From the cell containing the given text, extract its center point as [x, y] coordinate. 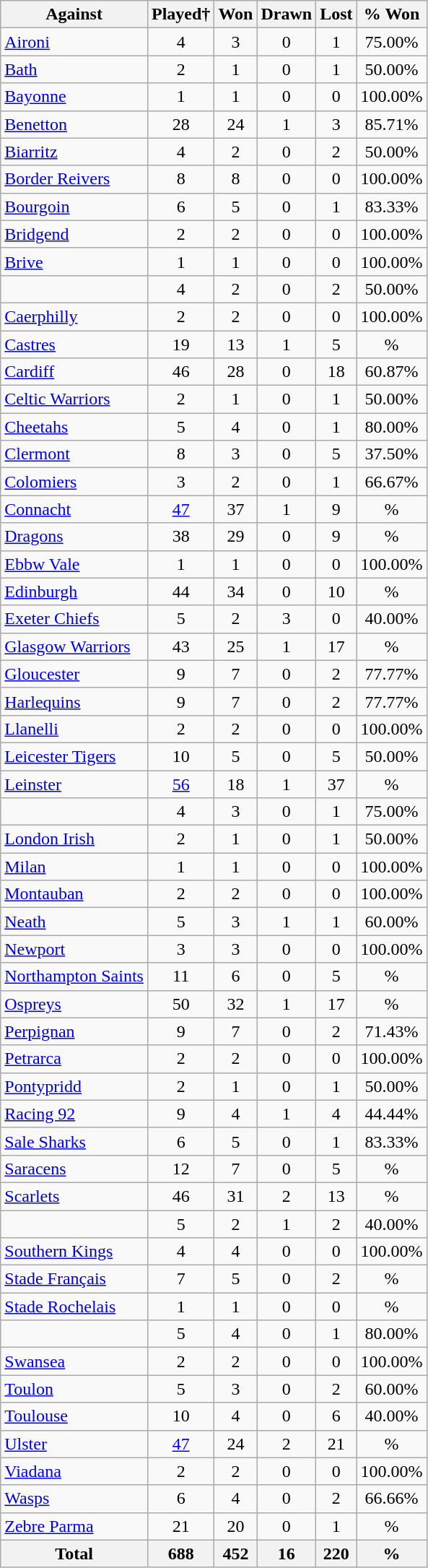
60.87% [391, 372]
Stade Rochelais [74, 1307]
Southern Kings [74, 1252]
71.43% [391, 1031]
Ulster [74, 1444]
Montauban [74, 894]
Sale Sharks [74, 1141]
Neath [74, 922]
29 [235, 537]
Total [74, 1554]
56 [180, 784]
Bath [74, 69]
50 [180, 1004]
Cardiff [74, 372]
16 [287, 1554]
Llanelli [74, 729]
19 [180, 345]
Cheetahs [74, 427]
Played† [180, 14]
Brive [74, 261]
66.67% [391, 482]
Gloucester [74, 674]
Bridgend [74, 234]
220 [336, 1554]
Harlequins [74, 701]
London Irish [74, 839]
Dragons [74, 537]
Petrarca [74, 1059]
Benetton [74, 124]
Aironi [74, 42]
34 [235, 592]
Biarritz [74, 152]
Scarlets [74, 1196]
Edinburgh [74, 592]
12 [180, 1169]
44 [180, 592]
% Won [391, 14]
32 [235, 1004]
43 [180, 646]
Ebbw Vale [74, 564]
85.71% [391, 124]
Newport [74, 949]
Lost [336, 14]
Stade Français [74, 1279]
Won [235, 14]
38 [180, 537]
Leicester Tigers [74, 756]
Border Reivers [74, 179]
Against [74, 14]
Celtic Warriors [74, 399]
Racing 92 [74, 1114]
Clermont [74, 454]
Perpignan [74, 1031]
Drawn [287, 14]
11 [180, 976]
Exeter Chiefs [74, 619]
25 [235, 646]
Milan [74, 867]
Bourgoin [74, 207]
Connacht [74, 509]
Castres [74, 345]
Bayonne [74, 97]
Pontypridd [74, 1086]
452 [235, 1554]
44.44% [391, 1114]
Colomiers [74, 482]
Toulouse [74, 1416]
Caerphilly [74, 316]
Saracens [74, 1169]
Toulon [74, 1389]
Wasps [74, 1499]
Zebre Parma [74, 1526]
31 [235, 1196]
Leinster [74, 784]
Northampton Saints [74, 976]
20 [235, 1526]
Glasgow Warriors [74, 646]
66.66% [391, 1499]
37.50% [391, 454]
Viadana [74, 1471]
Swansea [74, 1361]
Ospreys [74, 1004]
688 [180, 1554]
